From the cell containing the given text, extract its center point as [X, Y] coordinate. 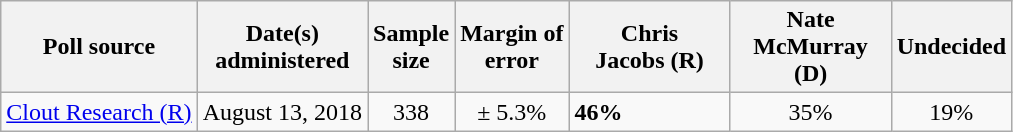
NateMcMurray (D) [810, 47]
Samplesize [412, 47]
Clout Research (R) [99, 112]
Date(s)administered [282, 47]
Undecided [951, 47]
August 13, 2018 [282, 112]
19% [951, 112]
338 [412, 112]
ChrisJacobs (R) [650, 47]
± 5.3% [512, 112]
Margin oferror [512, 47]
Poll source [99, 47]
35% [810, 112]
46% [650, 112]
